Detect which cell encompasses the target text, then output its (X, Y) center coordinate. 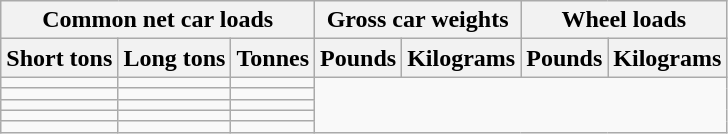
Common net car loads (158, 20)
Short tons (60, 58)
Tonnes (273, 58)
Wheel loads (624, 20)
Long tons (174, 58)
Gross car weights (418, 20)
